Provide the (x, y) coordinate of the cell's center where the given text is located.  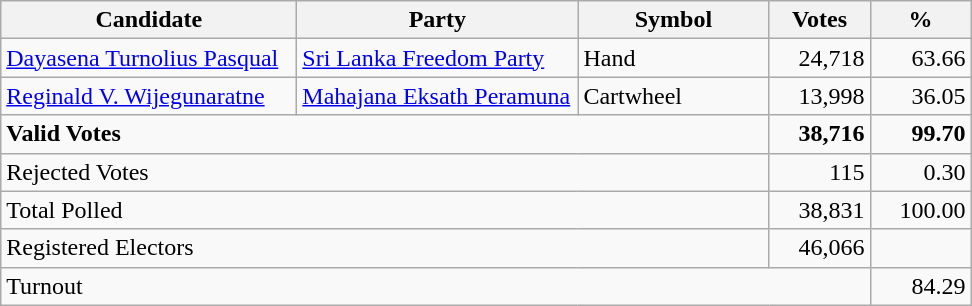
Party (438, 20)
38,831 (820, 210)
63.66 (920, 58)
Votes (820, 20)
99.70 (920, 134)
13,998 (820, 96)
Symbol (674, 20)
38,716 (820, 134)
Rejected Votes (385, 172)
Valid Votes (385, 134)
Turnout (436, 286)
0.30 (920, 172)
Mahajana Eksath Peramuna (438, 96)
Reginald V. Wijegunaratne (149, 96)
Hand (674, 58)
36.05 (920, 96)
100.00 (920, 210)
Total Polled (385, 210)
24,718 (820, 58)
% (920, 20)
46,066 (820, 248)
Cartwheel (674, 96)
Candidate (149, 20)
Registered Electors (385, 248)
84.29 (920, 286)
115 (820, 172)
Sri Lanka Freedom Party (438, 58)
Dayasena Turnolius Pasqual (149, 58)
